Provide the [X, Y] coordinate of the cell's center where the given text is located.  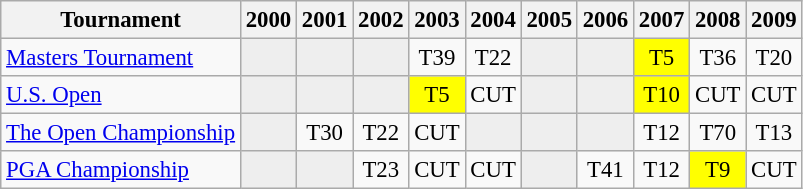
2008 [718, 20]
T9 [718, 170]
2001 [325, 20]
T13 [774, 133]
T23 [381, 170]
2007 [661, 20]
T36 [718, 58]
T30 [325, 133]
U.S. Open [121, 95]
Tournament [121, 20]
PGA Championship [121, 170]
The Open Championship [121, 133]
2003 [437, 20]
2002 [381, 20]
Masters Tournament [121, 58]
2009 [774, 20]
T39 [437, 58]
T70 [718, 133]
2004 [493, 20]
2000 [268, 20]
T20 [774, 58]
2006 [605, 20]
T41 [605, 170]
T10 [661, 95]
2005 [549, 20]
